Capture the cell that displays the provided text and extract its (X, Y) central coordinate. 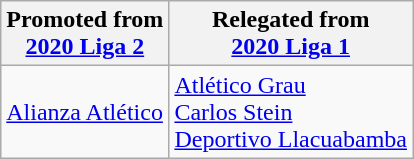
Promoted from2020 Liga 2 (85, 34)
Relegated from2020 Liga 1 (291, 34)
Atlético Grau Carlos Stein Deportivo Llacuabamba (291, 112)
Alianza Atlético (85, 112)
